Scan for the cell matching the given text and deliver its (x, y) coordinate at center. 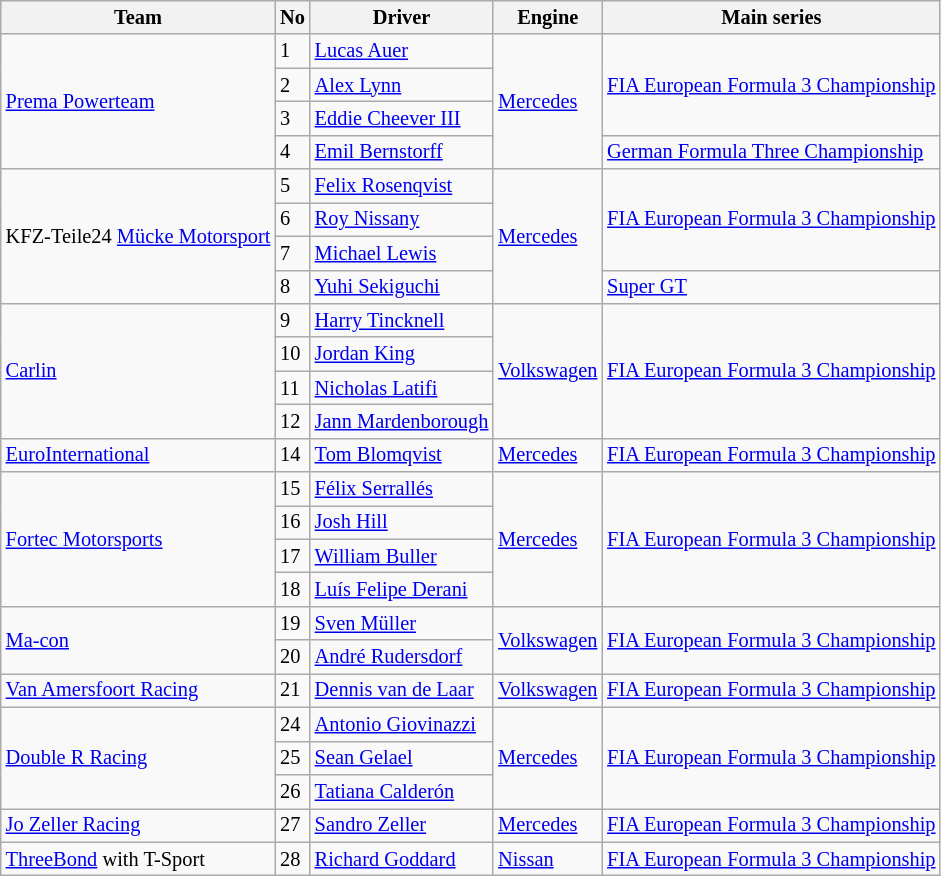
Ma-con (138, 640)
Main series (771, 17)
Engine (548, 17)
Nicholas Latifi (402, 388)
28 (292, 859)
Michael Lewis (402, 253)
Super GT (771, 287)
2 (292, 85)
Sven Müller (402, 623)
Richard Goddard (402, 859)
Félix Serrallés (402, 489)
Alex Lynn (402, 85)
Carlin (138, 370)
Nissan (548, 859)
Driver (402, 17)
17 (292, 556)
Emil Bernstorff (402, 152)
Jann Mardenborough (402, 421)
Fortec Motorsports (138, 540)
5 (292, 186)
No (292, 17)
14 (292, 455)
Tom Blomqvist (402, 455)
André Rudersdorf (402, 657)
Jo Zeller Racing (138, 825)
Roy Nissany (402, 219)
27 (292, 825)
19 (292, 623)
Lucas Auer (402, 51)
Prema Powerteam (138, 102)
Sandro Zeller (402, 825)
Josh Hill (402, 522)
10 (292, 354)
ThreeBond with T-Sport (138, 859)
Harry Tincknell (402, 320)
9 (292, 320)
William Buller (402, 556)
Felix Rosenqvist (402, 186)
20 (292, 657)
3 (292, 118)
EuroInternational (138, 455)
Yuhi Sekiguchi (402, 287)
Team (138, 17)
12 (292, 421)
Sean Gelael (402, 758)
18 (292, 589)
German Formula Three Championship (771, 152)
Luís Felipe Derani (402, 589)
7 (292, 253)
Eddie Cheever III (402, 118)
25 (292, 758)
Antonio Giovinazzi (402, 724)
KFZ-Teile24 Mücke Motorsport (138, 236)
21 (292, 690)
26 (292, 791)
6 (292, 219)
15 (292, 489)
16 (292, 522)
11 (292, 388)
Tatiana Calderón (402, 791)
24 (292, 724)
Double R Racing (138, 758)
Dennis van de Laar (402, 690)
1 (292, 51)
Van Amersfoort Racing (138, 690)
Jordan King (402, 354)
4 (292, 152)
8 (292, 287)
